Extract the [x, y] coordinate from the center of the cell holding the provided text.  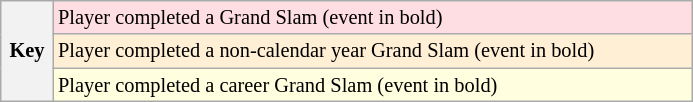
Key [27, 50]
Player completed a non-calendar year Grand Slam (event in bold) [373, 51]
Player completed a career Grand Slam (event in bold) [373, 85]
Player completed a Grand Slam (event in bold) [373, 17]
